Scan for the cell matching the given text and deliver its (x, y) coordinate at center. 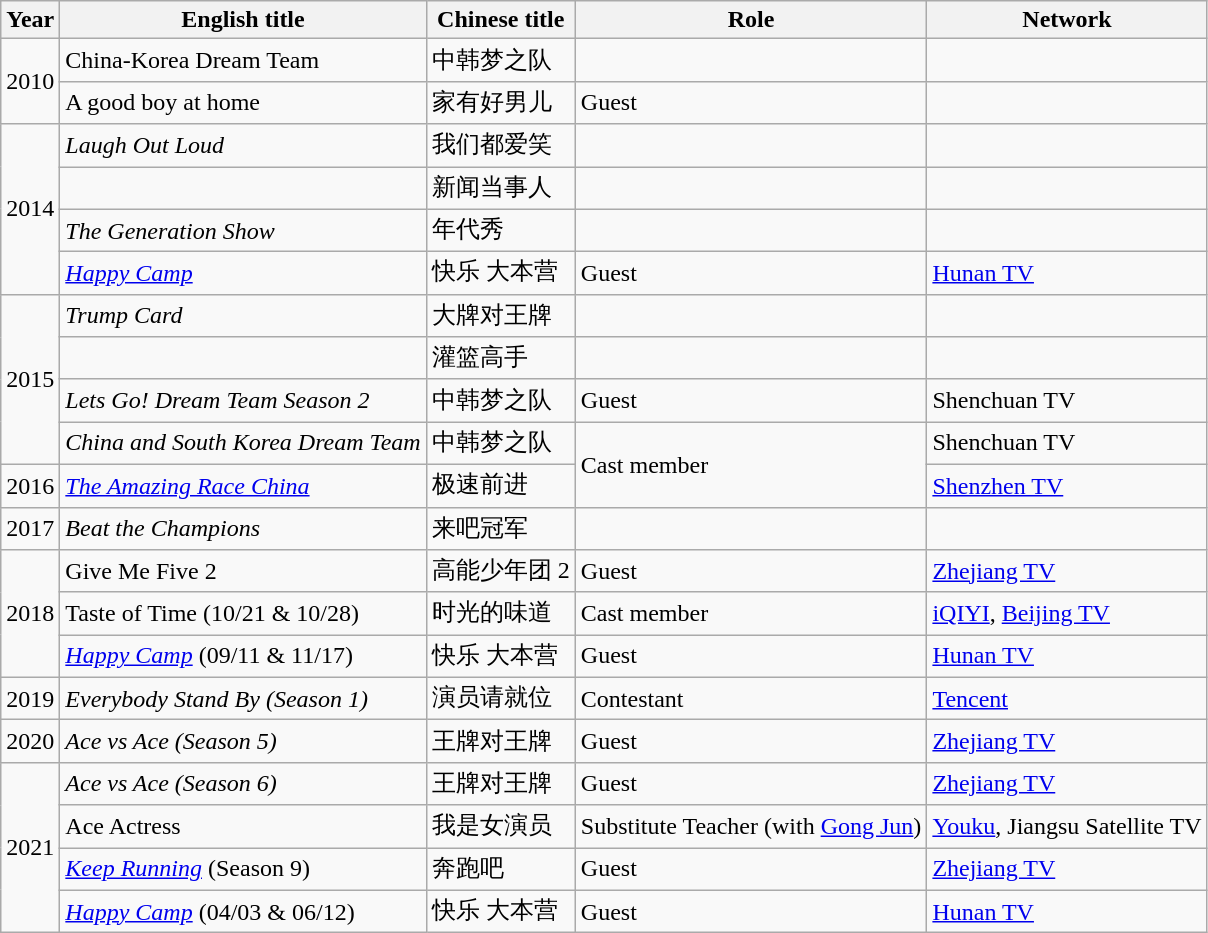
English title (243, 20)
Role (751, 20)
Taste of Time (10/21 & 10/28) (243, 614)
家有好男儿 (500, 102)
2017 (30, 528)
Year (30, 20)
高能少年团 2 (500, 572)
奔跑吧 (500, 870)
Ace vs Ace (Season 5) (243, 742)
Give Me Five 2 (243, 572)
Happy Camp (243, 274)
Network (1067, 20)
我是女演员 (500, 826)
Youku, Jiangsu Satellite TV (1067, 826)
我们都爱笑 (500, 146)
来吧冠军 (500, 528)
Keep Running (Season 9) (243, 870)
Happy Camp (04/03 & 06/12) (243, 912)
Beat the Champions (243, 528)
2020 (30, 742)
2016 (30, 486)
灌篮高手 (500, 358)
Happy Camp (09/11 & 11/17) (243, 656)
A good boy at home (243, 102)
Contestant (751, 698)
Ace Actress (243, 826)
极速前进 (500, 486)
The Generation Show (243, 230)
Tencent (1067, 698)
2019 (30, 698)
演员请就位 (500, 698)
2015 (30, 379)
Shenzhen TV (1067, 486)
The Amazing Race China (243, 486)
Lets Go! Dream Team Season 2 (243, 400)
China and South Korea Dream Team (243, 444)
大牌对王牌 (500, 316)
Everybody Stand By (Season 1) (243, 698)
2010 (30, 82)
Trump Card (243, 316)
年代秀 (500, 230)
2018 (30, 614)
2014 (30, 209)
Ace vs Ace (Season 6) (243, 784)
China-Korea Dream Team (243, 60)
2021 (30, 847)
时光的味道 (500, 614)
Substitute Teacher (with Gong Jun) (751, 826)
Laugh Out Loud (243, 146)
Chinese title (500, 20)
iQIYI, Beijing TV (1067, 614)
新闻当事人 (500, 188)
